Detect which cell encompasses the target text, then output its [X, Y] center coordinate. 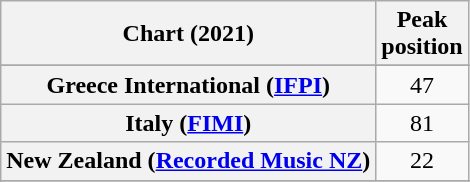
Italy (FIMI) [188, 123]
Chart (2021) [188, 34]
47 [422, 85]
Peakposition [422, 34]
Greece International (IFPI) [188, 85]
81 [422, 123]
22 [422, 161]
New Zealand (Recorded Music NZ) [188, 161]
